Return (x, y) of the center of cell containing provided text 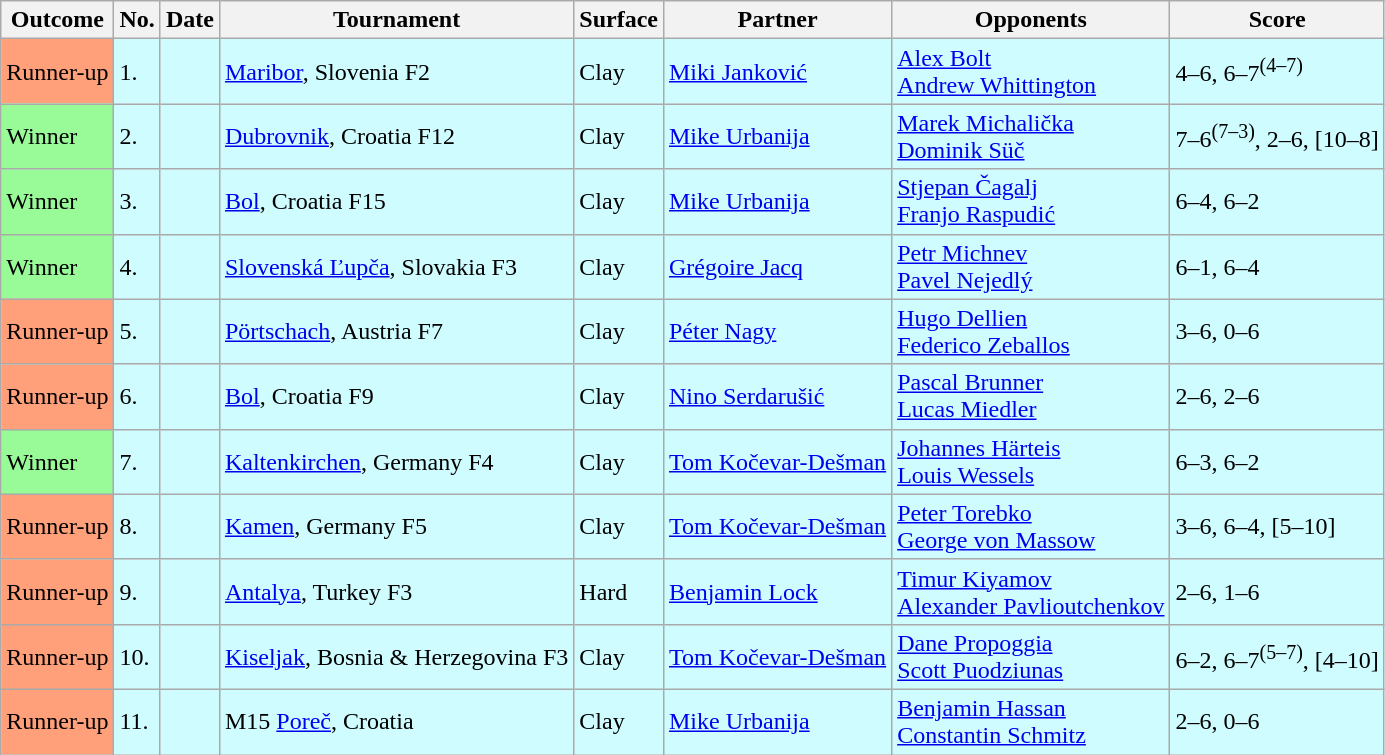
Bol, Croatia F9 (396, 396)
Dane Propoggia Scott Puodziunas (1031, 656)
Dubrovnik, Croatia F12 (396, 136)
Outcome (58, 20)
6–3, 6–2 (1277, 462)
Slovenská Ľupča, Slovakia F3 (396, 266)
Maribor, Slovenia F2 (396, 72)
Hard (619, 592)
Kiseljak, Bosnia & Herzegovina F3 (396, 656)
Stjepan Čagalj Franjo Raspudić (1031, 202)
Miki Janković (777, 72)
Grégoire Jacq (777, 266)
Kaltenkirchen, Germany F4 (396, 462)
4–6, 6–7(4–7) (1277, 72)
3–6, 0–6 (1277, 332)
Peter Torebko George von Massow (1031, 526)
Benjamin Lock (777, 592)
Surface (619, 20)
10. (137, 656)
No. (137, 20)
6–2, 6–7(5–7), [4–10] (1277, 656)
1. (137, 72)
Score (1277, 20)
Johannes Härteis Louis Wessels (1031, 462)
Tournament (396, 20)
M15 Poreč, Croatia (396, 722)
6–4, 6–2 (1277, 202)
Partner (777, 20)
Pascal Brunner Lucas Miedler (1031, 396)
Date (190, 20)
2. (137, 136)
Benjamin Hassan Constantin Schmitz (1031, 722)
8. (137, 526)
11. (137, 722)
Kamen, Germany F5 (396, 526)
Antalya, Turkey F3 (396, 592)
2–6, 1–6 (1277, 592)
Timur Kiyamov Alexander Pavlioutchenkov (1031, 592)
7. (137, 462)
Pörtschach, Austria F7 (396, 332)
3–6, 6–4, [5–10] (1277, 526)
5. (137, 332)
Opponents (1031, 20)
2–6, 0–6 (1277, 722)
6. (137, 396)
7–6(7–3), 2–6, [10–8] (1277, 136)
3. (137, 202)
4. (137, 266)
6–1, 6–4 (1277, 266)
Marek Michalička Dominik Süč (1031, 136)
Péter Nagy (777, 332)
9. (137, 592)
Petr Michnev Pavel Nejedlý (1031, 266)
Alex Bolt Andrew Whittington (1031, 72)
Bol, Croatia F15 (396, 202)
Hugo Dellien Federico Zeballos (1031, 332)
Nino Serdarušić (777, 396)
2–6, 2–6 (1277, 396)
